Determine the [X, Y] coordinate at the center of the cell enclosing the given text.  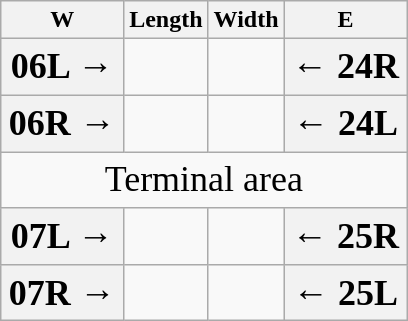
Terminal area [204, 180]
07L → [62, 236]
Width [246, 20]
← 25L [346, 292]
← 24L [346, 123]
Length [166, 20]
W [62, 20]
06R → [62, 123]
E [346, 20]
06L → [62, 67]
← 24R [346, 67]
← 25R [346, 236]
07R → [62, 292]
